Scan for the cell matching the given text and deliver its [X, Y] coordinate at center. 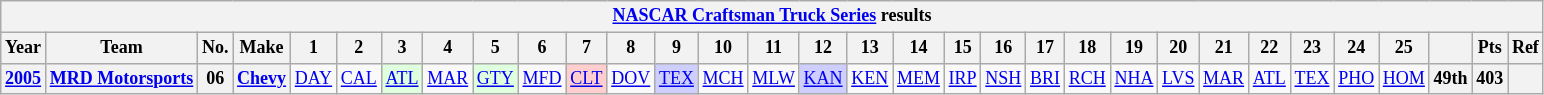
MCH [723, 78]
49th [1450, 78]
13 [870, 48]
MRD Motorsports [121, 78]
MFD [542, 78]
MLW [774, 78]
IRP [962, 78]
NSH [1004, 78]
11 [774, 48]
PHO [1356, 78]
Team [121, 48]
3 [402, 48]
KEN [870, 78]
23 [1312, 48]
9 [677, 48]
No. [216, 48]
5 [495, 48]
Chevy [262, 78]
Make [262, 48]
GTY [495, 78]
DAY [313, 78]
22 [1269, 48]
4 [448, 48]
HOM [1404, 78]
BRI [1046, 78]
Ref [1526, 48]
14 [919, 48]
KAN [823, 78]
CLT [586, 78]
17 [1046, 48]
16 [1004, 48]
LVS [1178, 78]
21 [1224, 48]
RCH [1087, 78]
15 [962, 48]
18 [1087, 48]
Year [24, 48]
8 [631, 48]
DOV [631, 78]
12 [823, 48]
19 [1134, 48]
2 [358, 48]
NHA [1134, 78]
2005 [24, 78]
20 [1178, 48]
1 [313, 48]
CAL [358, 78]
6 [542, 48]
24 [1356, 48]
403 [1490, 78]
10 [723, 48]
25 [1404, 48]
NASCAR Craftsman Truck Series results [772, 16]
Pts [1490, 48]
7 [586, 48]
MEM [919, 78]
06 [216, 78]
